Capture the cell that displays the provided text and extract its (x, y) central coordinate. 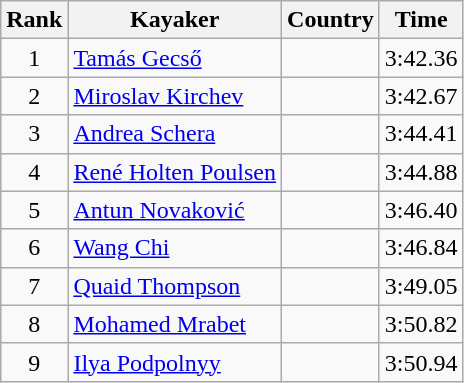
Kayaker (175, 20)
3:46.84 (421, 248)
Country (331, 20)
Rank (34, 20)
Mohamed Mrabet (175, 324)
8 (34, 324)
Tamás Gecső (175, 58)
Ilya Podpolnyy (175, 362)
6 (34, 248)
Andrea Schera (175, 134)
1 (34, 58)
5 (34, 210)
9 (34, 362)
Time (421, 20)
3:49.05 (421, 286)
7 (34, 286)
3:50.82 (421, 324)
3:46.40 (421, 210)
René Holten Poulsen (175, 172)
Quaid Thompson (175, 286)
Antun Novaković (175, 210)
3:42.36 (421, 58)
4 (34, 172)
2 (34, 96)
3:44.41 (421, 134)
Miroslav Kirchev (175, 96)
3 (34, 134)
Wang Chi (175, 248)
3:50.94 (421, 362)
3:42.67 (421, 96)
3:44.88 (421, 172)
